Pinpoint the cell where the given text exists, returning its (X, Y) midpoint coordinate. 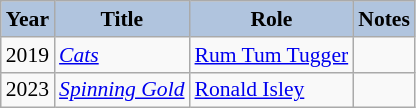
2023 (28, 90)
Notes (384, 19)
Rum Tum Tugger (272, 55)
Ronald Isley (272, 90)
Spinning Gold (122, 90)
Role (272, 19)
Year (28, 19)
Title (122, 19)
2019 (28, 55)
Cats (122, 55)
